Determine the [X, Y] coordinate at the center of the cell enclosing the given text.  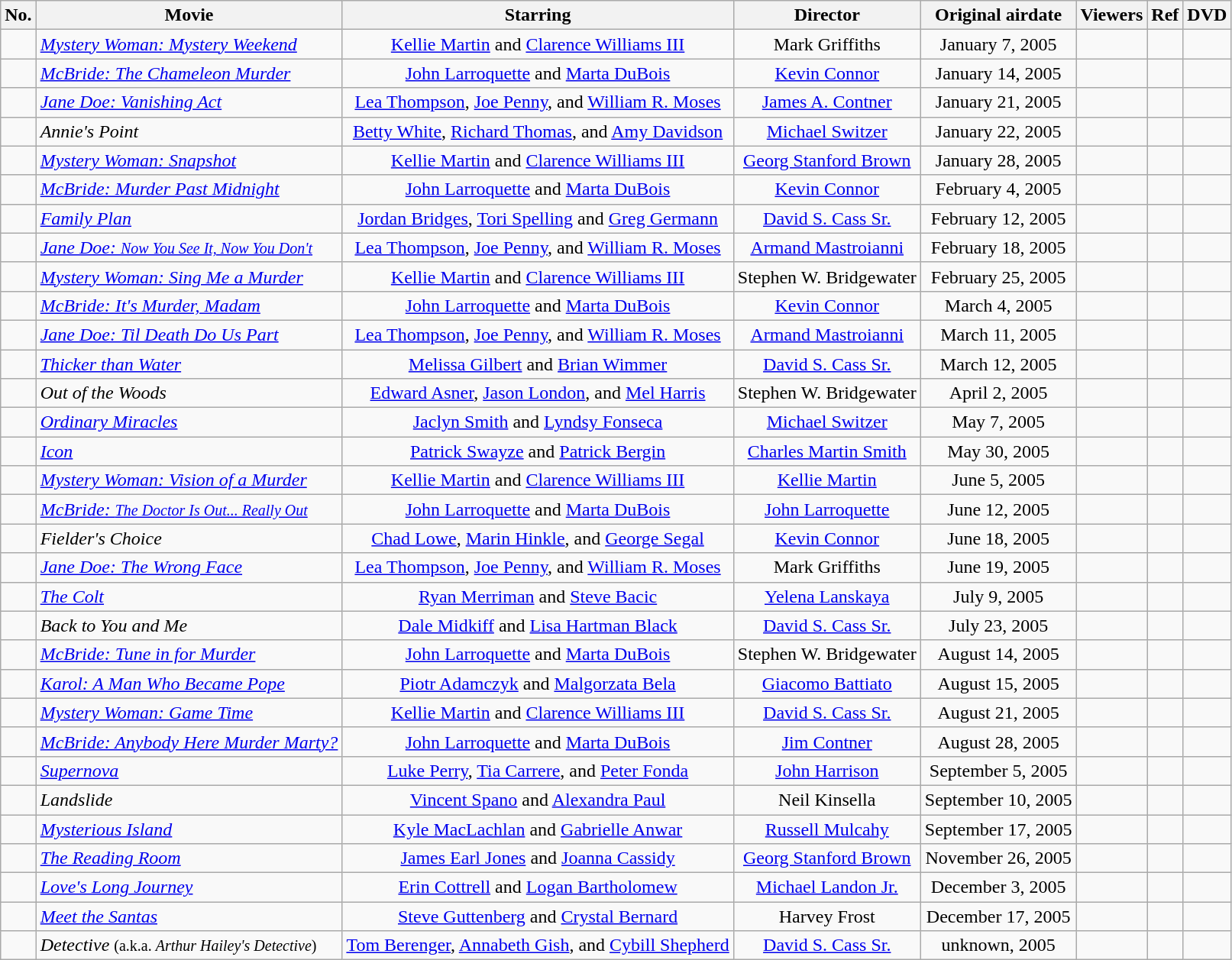
Karol: A Man Who Became Pope [189, 684]
Jordan Bridges, Tori Spelling and Greg Germann [538, 218]
Patrick Swayze and Patrick Bergin [538, 451]
Thicker than Water [189, 364]
February 4, 2005 [998, 189]
Jane Doe: Til Death Do Us Part [189, 335]
June 12, 2005 [998, 509]
Charles Martin Smith [826, 451]
May 7, 2005 [998, 422]
Mystery Woman: Snapshot [189, 160]
November 26, 2005 [998, 858]
Tom Berenger, Annabeth Gish, and Cybill Shepherd [538, 945]
Movie [189, 15]
Love's Long Journey [189, 887]
McBride: The Chameleon Murder [189, 73]
Family Plan [189, 218]
May 30, 2005 [998, 451]
No. [18, 15]
Out of the Woods [189, 393]
Mysterious Island [189, 829]
Jane Doe: Vanishing Act [189, 102]
September 17, 2005 [998, 829]
Erin Cottrell and Logan Bartholomew [538, 887]
Ordinary Miracles [189, 422]
Jaclyn Smith and Lyndsy Fonseca [538, 422]
McBride: It's Murder, Madam [189, 305]
Chad Lowe, Marin Hinkle, and George Segal [538, 538]
December 3, 2005 [998, 887]
January 7, 2005 [998, 44]
McBride: Tune in for Murder [189, 655]
Starring [538, 15]
Icon [189, 451]
James A. Contner [826, 102]
Steve Guttenberg and Crystal Bernard [538, 916]
August 21, 2005 [998, 713]
June 19, 2005 [998, 567]
January 28, 2005 [998, 160]
July 9, 2005 [998, 596]
The Colt [189, 596]
Edward Asner, Jason London, and Mel Harris [538, 393]
Jane Doe: Now You See It, Now You Don't [189, 247]
Viewers [1112, 15]
Fielder's Choice [189, 538]
Back to You and Me [189, 625]
Director [826, 15]
Kyle MacLachlan and Gabrielle Anwar [538, 829]
August 15, 2005 [998, 684]
Original airdate [998, 15]
Mystery Woman: Sing Me a Murder [189, 276]
Betty White, Richard Thomas, and Amy Davidson [538, 131]
January 14, 2005 [998, 73]
Annie's Point [189, 131]
McBride: The Doctor Is Out... Really Out [189, 509]
Mystery Woman: Game Time [189, 713]
Luke Perry, Tia Carrere, and Peter Fonda [538, 771]
September 5, 2005 [998, 771]
January 22, 2005 [998, 131]
Giacomo Battiato [826, 684]
John Larroquette [826, 509]
April 2, 2005 [998, 393]
James Earl Jones and Joanna Cassidy [538, 858]
Detective (a.k.a. Arthur Hailey's Detective) [189, 945]
Meet the Santas [189, 916]
The Reading Room [189, 858]
DVD [1207, 15]
Ref [1166, 15]
Melissa Gilbert and Brian Wimmer [538, 364]
Vincent Spano and Alexandra Paul [538, 800]
John Harrison [826, 771]
Kellie Martin [826, 480]
August 28, 2005 [998, 742]
June 18, 2005 [998, 538]
December 17, 2005 [998, 916]
Harvey Frost [826, 916]
June 5, 2005 [998, 480]
Yelena Lanskaya [826, 596]
McBride: Anybody Here Murder Marty? [189, 742]
unknown, 2005 [998, 945]
McBride: Murder Past Midnight [189, 189]
Jane Doe: The Wrong Face [189, 567]
Jim Contner [826, 742]
Supernova [189, 771]
Landslide [189, 800]
Mystery Woman: Vision of a Murder [189, 480]
Dale Midkiff and Lisa Hartman Black [538, 625]
September 10, 2005 [998, 800]
February 25, 2005 [998, 276]
July 23, 2005 [998, 625]
March 4, 2005 [998, 305]
Michael Landon Jr. [826, 887]
Russell Mulcahy [826, 829]
August 14, 2005 [998, 655]
Mystery Woman: Mystery Weekend [189, 44]
February 18, 2005 [998, 247]
February 12, 2005 [998, 218]
March 11, 2005 [998, 335]
March 12, 2005 [998, 364]
Neil Kinsella [826, 800]
Ryan Merriman and Steve Bacic [538, 596]
January 21, 2005 [998, 102]
Piotr Adamczyk and Malgorzata Bela [538, 684]
